Scan for the cell matching the given text and deliver its (x, y) coordinate at center. 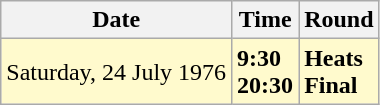
Time (266, 20)
9:3020:30 (266, 72)
Date (116, 20)
HeatsFinal (339, 72)
Round (339, 20)
Saturday, 24 July 1976 (116, 72)
